Return [X, Y] of the center of cell containing provided text 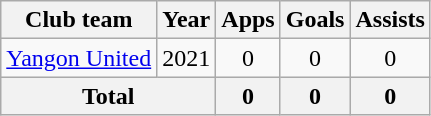
Goals [315, 20]
Total [108, 96]
2021 [186, 58]
Yangon United [79, 58]
Club team [79, 20]
Apps [248, 20]
Assists [390, 20]
Year [186, 20]
